Search for the cell housing the specified text and yield its [x, y] center coordinate. 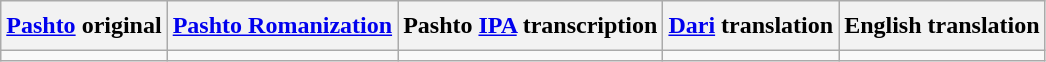
Pashto IPA transcription [530, 26]
Pashto original [84, 26]
Pashto Romanization [282, 26]
Dari translation [751, 26]
English translation [942, 26]
